Identify which cell holds the provided text, then report its [X, Y] central coordinate. 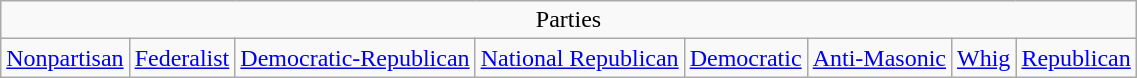
National Republican [580, 58]
Democratic-Republican [355, 58]
Republican [1076, 58]
Anti-Masonic [879, 58]
Democratic [746, 58]
Nonpartisan [65, 58]
Federalist [182, 58]
Parties [569, 20]
Whig [984, 58]
